Detect which cell encompasses the target text, then output its [x, y] center coordinate. 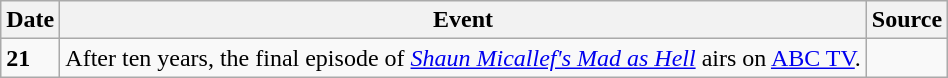
Date [30, 20]
Source [906, 20]
Event [464, 20]
21 [30, 58]
After ten years, the final episode of Shaun Micallef's Mad as Hell airs on ABC TV. [464, 58]
